Output the (x, y) coordinate of the center of the cell containing the given text.  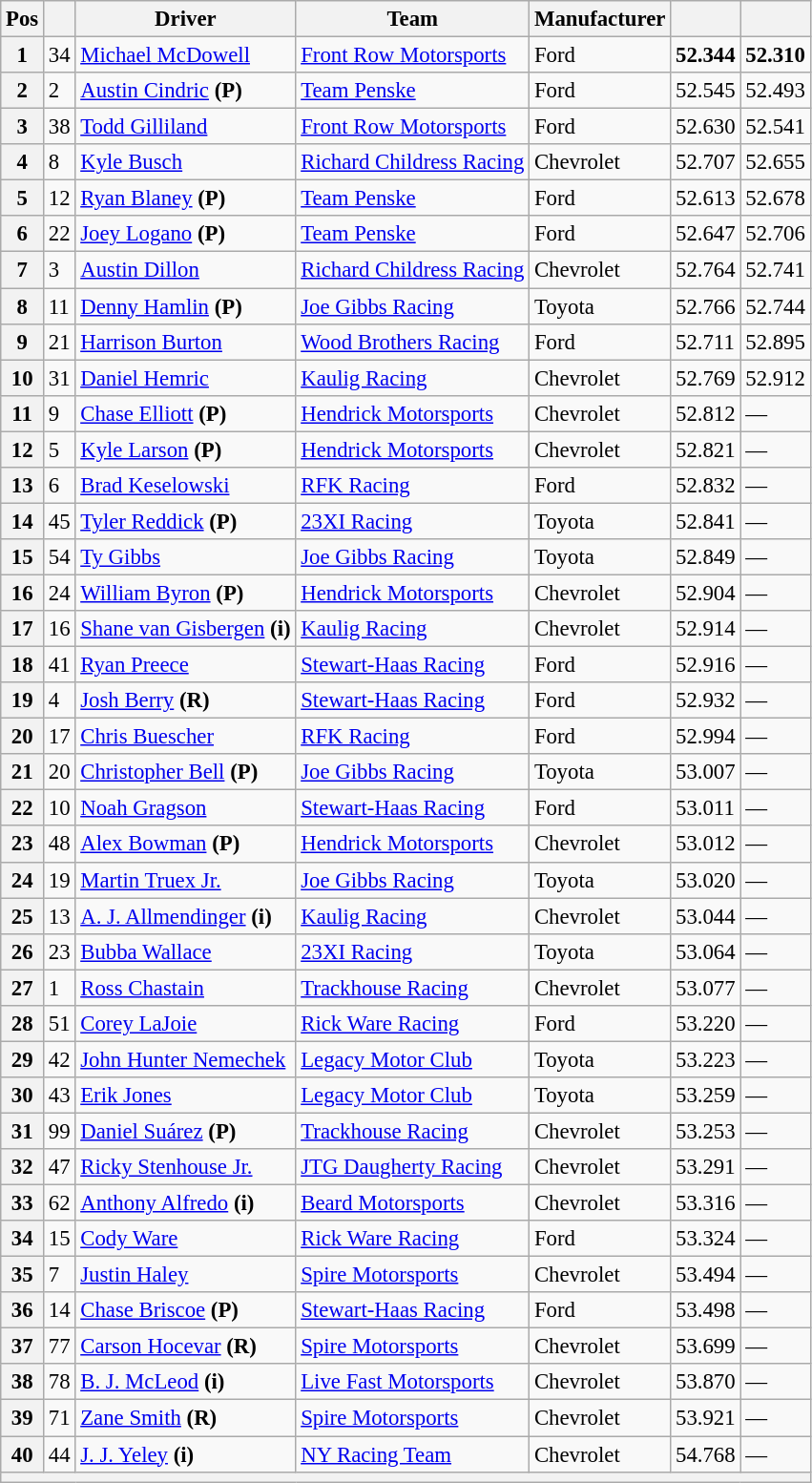
Bubba Wallace (185, 951)
52.821 (706, 449)
Cody Ware (185, 1239)
53.064 (706, 951)
54.768 (706, 1454)
52.678 (775, 198)
Team (412, 19)
52.914 (706, 629)
53.921 (706, 1418)
Chris Buescher (185, 737)
Beard Motorsports (412, 1203)
Carson Hocevar (R) (185, 1347)
52.895 (775, 342)
52.766 (706, 306)
71 (59, 1418)
48 (59, 845)
99 (59, 1131)
J. J. Yeley (i) (185, 1454)
52.344 (706, 55)
Manufacturer (600, 19)
Ricky Stenhouse Jr. (185, 1167)
53.498 (706, 1310)
Harrison Burton (185, 342)
Wood Brothers Racing (412, 342)
Kyle Larson (P) (185, 449)
52.647 (706, 234)
Michael McDowell (185, 55)
18 (23, 665)
Christopher Bell (P) (185, 772)
52.916 (706, 665)
B. J. McLeod (i) (185, 1383)
32 (23, 1167)
27 (23, 988)
Josh Berry (R) (185, 700)
53.259 (706, 1096)
Alex Bowman (P) (185, 845)
52.912 (775, 378)
52.655 (775, 162)
Austin Cindric (P) (185, 91)
53.324 (706, 1239)
53.253 (706, 1131)
39 (23, 1418)
Ryan Blaney (P) (185, 198)
77 (59, 1347)
52.841 (706, 521)
Chase Briscoe (P) (185, 1310)
53.220 (706, 1024)
53.223 (706, 1059)
52.832 (706, 486)
52.744 (775, 306)
33 (23, 1203)
Kyle Busch (185, 162)
JTG Daugherty Racing (412, 1167)
NY Racing Team (412, 1454)
37 (23, 1347)
54 (59, 557)
Driver (185, 19)
53.291 (706, 1167)
Ryan Preece (185, 665)
Martin Truex Jr. (185, 880)
52.764 (706, 270)
Joey Logano (P) (185, 234)
53.316 (706, 1203)
Austin Dillon (185, 270)
Anthony Alfredo (i) (185, 1203)
62 (59, 1203)
47 (59, 1167)
52.613 (706, 198)
42 (59, 1059)
36 (23, 1310)
40 (23, 1454)
52.932 (706, 700)
52.310 (775, 55)
Daniel Suárez (P) (185, 1131)
52.707 (706, 162)
78 (59, 1383)
52.904 (706, 593)
A. J. Allmendinger (i) (185, 916)
51 (59, 1024)
Zane Smith (R) (185, 1418)
52.812 (706, 413)
53.870 (706, 1383)
45 (59, 521)
52.541 (775, 127)
John Hunter Nemechek (185, 1059)
Ty Gibbs (185, 557)
53.494 (706, 1275)
Noah Gragson (185, 808)
Corey LaJoie (185, 1024)
Shane van Gisbergen (i) (185, 629)
53.007 (706, 772)
Live Fast Motorsports (412, 1383)
52.545 (706, 91)
Pos (23, 19)
Todd Gilliland (185, 127)
41 (59, 665)
53.044 (706, 916)
52.994 (706, 737)
Tyler Reddick (P) (185, 521)
52.741 (775, 270)
Chase Elliott (P) (185, 413)
53.012 (706, 845)
26 (23, 951)
53.699 (706, 1347)
30 (23, 1096)
Daniel Hemric (185, 378)
52.493 (775, 91)
Ross Chastain (185, 988)
28 (23, 1024)
William Byron (P) (185, 593)
43 (59, 1096)
Denny Hamlin (P) (185, 306)
Erik Jones (185, 1096)
53.077 (706, 988)
52.706 (775, 234)
25 (23, 916)
53.011 (706, 808)
44 (59, 1454)
53.020 (706, 880)
35 (23, 1275)
52.849 (706, 557)
Justin Haley (185, 1275)
Brad Keselowski (185, 486)
29 (23, 1059)
52.769 (706, 378)
52.711 (706, 342)
52.630 (706, 127)
